Search for the cell housing the specified text and yield its [X, Y] center coordinate. 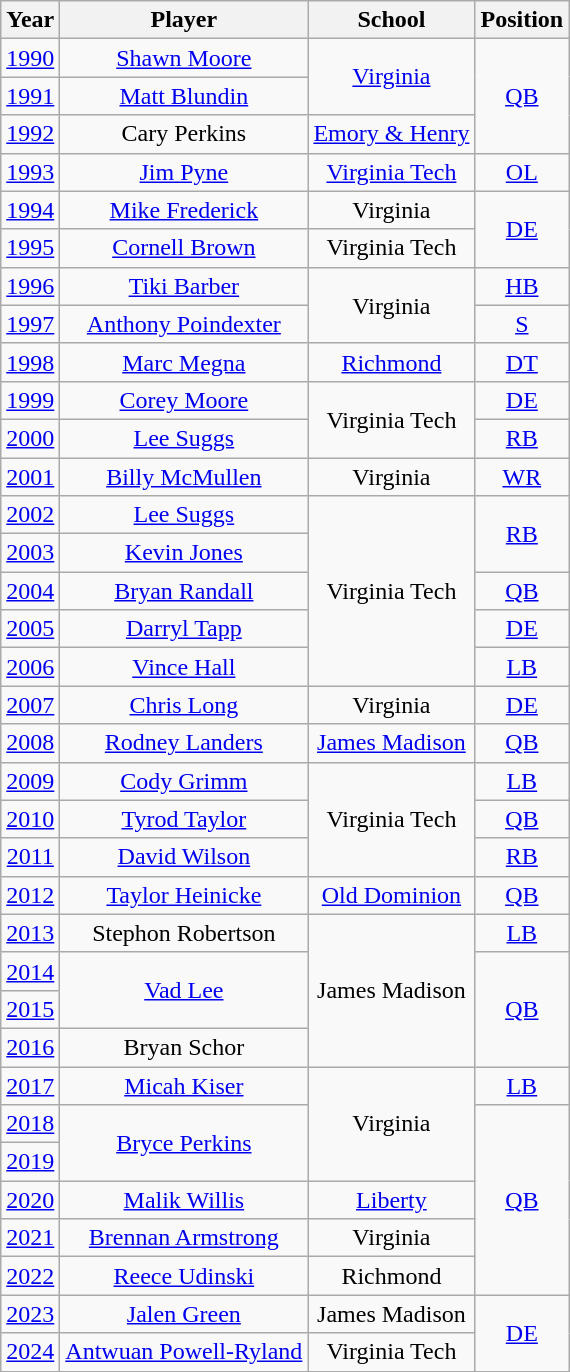
2003 [30, 553]
Tiki Barber [184, 286]
Stephon Robertson [184, 933]
1992 [30, 134]
2009 [30, 781]
School [392, 20]
2019 [30, 1162]
2018 [30, 1124]
Antwuan Powell-Ryland [184, 1352]
Kevin Jones [184, 553]
2002 [30, 515]
Billy McMullen [184, 477]
2004 [30, 591]
2006 [30, 667]
Jim Pyne [184, 172]
2007 [30, 705]
2023 [30, 1314]
2017 [30, 1085]
2024 [30, 1352]
Taylor Heinicke [184, 895]
2020 [30, 1200]
2011 [30, 857]
1995 [30, 248]
1996 [30, 286]
Micah Kiser [184, 1085]
2022 [30, 1276]
DT [522, 362]
1998 [30, 362]
HB [522, 286]
Old Dominion [392, 895]
2014 [30, 971]
2005 [30, 629]
1990 [30, 58]
Brennan Armstrong [184, 1238]
2010 [30, 819]
S [522, 324]
Vince Hall [184, 667]
2021 [30, 1238]
Bryan Schor [184, 1047]
1994 [30, 210]
Anthony Poindexter [184, 324]
Chris Long [184, 705]
Cody Grimm [184, 781]
Cary Perkins [184, 134]
Vad Lee [184, 990]
Bryce Perkins [184, 1143]
2000 [30, 438]
2008 [30, 743]
2015 [30, 1009]
Player [184, 20]
Jalen Green [184, 1314]
David Wilson [184, 857]
2001 [30, 477]
OL [522, 172]
Marc Megna [184, 362]
Darryl Tapp [184, 629]
Cornell Brown [184, 248]
1999 [30, 400]
1997 [30, 324]
2013 [30, 933]
Bryan Randall [184, 591]
Mike Frederick [184, 210]
WR [522, 477]
1993 [30, 172]
2012 [30, 895]
Tyrod Taylor [184, 819]
Liberty [392, 1200]
2016 [30, 1047]
Year [30, 20]
Matt Blundin [184, 96]
Position [522, 20]
Corey Moore [184, 400]
Emory & Henry [392, 134]
1991 [30, 96]
Shawn Moore [184, 58]
Reece Udinski [184, 1276]
Rodney Landers [184, 743]
Malik Willis [184, 1200]
